For the text-containing cell, return its midpoint in (X, Y) coordinate format. 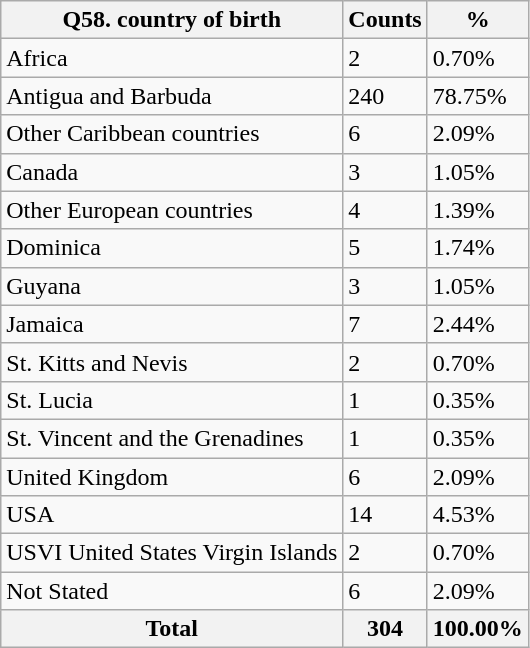
Q58. country of birth (172, 20)
St. Lucia (172, 400)
100.00% (478, 629)
Other Caribbean countries (172, 134)
United Kingdom (172, 477)
Africa (172, 58)
Antigua and Barbuda (172, 96)
14 (385, 515)
St. Vincent and the Grenadines (172, 438)
USA (172, 515)
USVI United States Virgin Islands (172, 553)
% (478, 20)
4.53% (478, 515)
5 (385, 248)
Dominica (172, 248)
Jamaica (172, 324)
1.74% (478, 248)
1.39% (478, 210)
Guyana (172, 286)
304 (385, 629)
Total (172, 629)
7 (385, 324)
Counts (385, 20)
78.75% (478, 96)
2.44% (478, 324)
240 (385, 96)
Other European countries (172, 210)
St. Kitts and Nevis (172, 362)
4 (385, 210)
Not Stated (172, 591)
Canada (172, 172)
